Return (X, Y) of the center of cell containing provided text 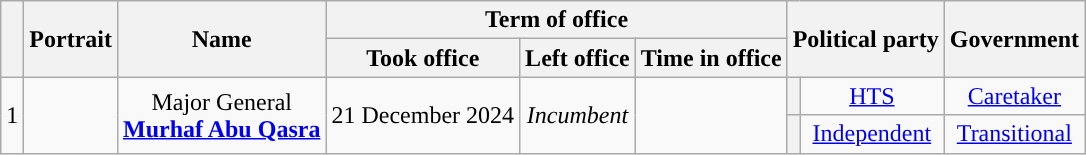
21 December 2024 (423, 115)
Portrait (71, 39)
Term of office (556, 20)
Left office (578, 58)
1 (12, 115)
Major GeneralMurhaf Abu Qasra (221, 115)
Name (221, 39)
Took office (423, 58)
Time in office (711, 58)
Political party (866, 39)
Incumbent (578, 115)
Independent (872, 134)
Transitional (1014, 134)
Government (1014, 39)
Caretaker (1014, 96)
HTS (872, 96)
